Return the [x, y] coordinate for the center point of the cell that contains the specified text.  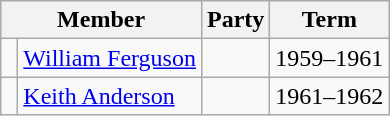
Keith Anderson [110, 96]
Member [102, 20]
1961–1962 [330, 96]
William Ferguson [110, 58]
Term [330, 20]
Party [235, 20]
1959–1961 [330, 58]
